Capture the cell that displays the provided text and extract its [X, Y] central coordinate. 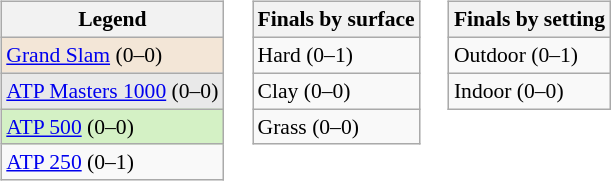
Finals by setting [530, 20]
Clay (0–0) [336, 91]
ATP 500 (0–0) [112, 127]
Grass (0–0) [336, 127]
Legend [112, 20]
Finals by surface [336, 20]
ATP 250 (0–1) [112, 162]
Outdoor (0–1) [530, 55]
ATP Masters 1000 (0–0) [112, 91]
Grand Slam (0–0) [112, 55]
Indoor (0–0) [530, 91]
Hard (0–1) [336, 55]
